Provide the (x, y) coordinate of the cell's center where the given text is located.  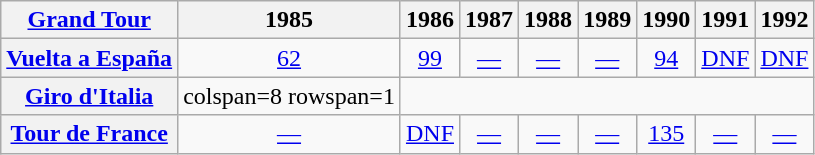
1991 (726, 20)
1988 (548, 20)
62 (290, 58)
1990 (666, 20)
1989 (608, 20)
94 (666, 58)
135 (666, 134)
colspan=8 rowspan=1 (290, 96)
1987 (490, 20)
99 (430, 58)
1985 (290, 20)
Vuelta a España (90, 58)
1992 (784, 20)
1986 (430, 20)
Grand Tour (90, 20)
Giro d'Italia (90, 96)
Tour de France (90, 134)
